Find where the given text appears and provide that cell's center as (X, Y) coordinate. 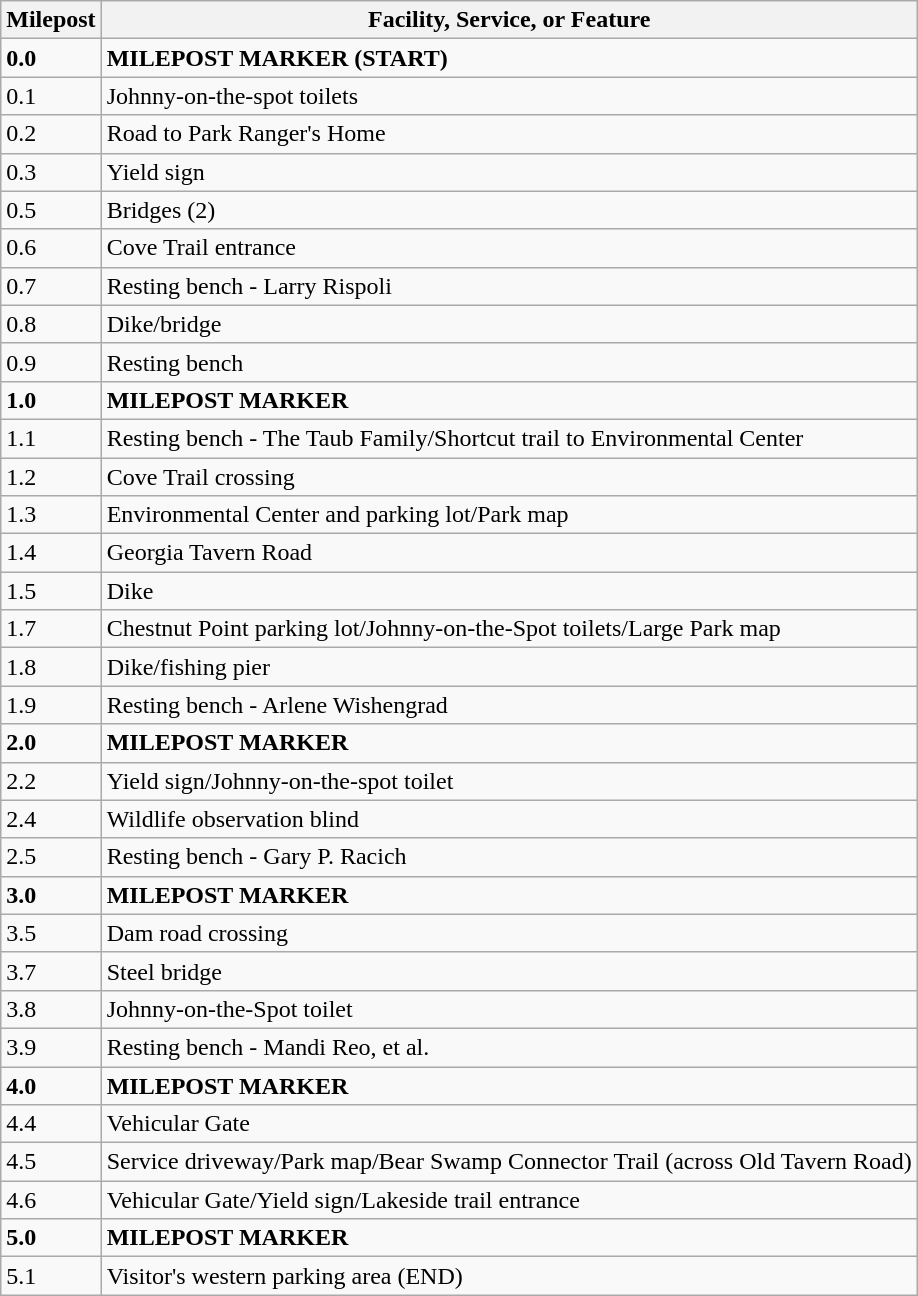
Resting bench - Mandi Reo, et al. (509, 1047)
Resting bench - Gary P. Racich (509, 857)
1.8 (51, 667)
4.5 (51, 1162)
1.1 (51, 438)
1.0 (51, 400)
0.1 (51, 96)
Resting bench - Arlene Wishengrad (509, 705)
Cove Trail entrance (509, 248)
Chestnut Point parking lot/Johnny-on-the-Spot toilets/Large Park map (509, 629)
0.6 (51, 248)
1.4 (51, 553)
3.5 (51, 933)
Steel bridge (509, 971)
Johnny-on-the-Spot toilet (509, 1009)
0.9 (51, 362)
Yield sign/Johnny-on-the-spot toilet (509, 781)
0.7 (51, 286)
4.4 (51, 1124)
1.9 (51, 705)
2.2 (51, 781)
3.9 (51, 1047)
Vehicular Gate/Yield sign/Lakeside trail entrance (509, 1200)
Visitor's western parking area (END) (509, 1276)
Johnny-on-the-spot toilets (509, 96)
3.0 (51, 895)
1.5 (51, 591)
Dike/bridge (509, 324)
1.7 (51, 629)
Yield sign (509, 172)
1.2 (51, 477)
0.0 (51, 58)
4.0 (51, 1085)
0.8 (51, 324)
5.1 (51, 1276)
3.7 (51, 971)
Vehicular Gate (509, 1124)
3.8 (51, 1009)
Dike (509, 591)
Facility, Service, or Feature (509, 20)
0.3 (51, 172)
2.4 (51, 819)
1.3 (51, 515)
4.6 (51, 1200)
Resting bench (509, 362)
Resting bench - Larry Rispoli (509, 286)
Georgia Tavern Road (509, 553)
Milepost (51, 20)
MILEPOST MARKER (START) (509, 58)
Road to Park Ranger's Home (509, 134)
Resting bench - The Taub Family/Shortcut trail to Environmental Center (509, 438)
2.0 (51, 743)
Service driveway/Park map/Bear Swamp Connector Trail (across Old Tavern Road) (509, 1162)
Dam road crossing (509, 933)
0.5 (51, 210)
Environmental Center and parking lot/Park map (509, 515)
Bridges (2) (509, 210)
Wildlife observation blind (509, 819)
2.5 (51, 857)
5.0 (51, 1238)
Cove Trail crossing (509, 477)
Dike/fishing pier (509, 667)
0.2 (51, 134)
